Output the (X, Y) coordinate of the center of the cell containing the given text.  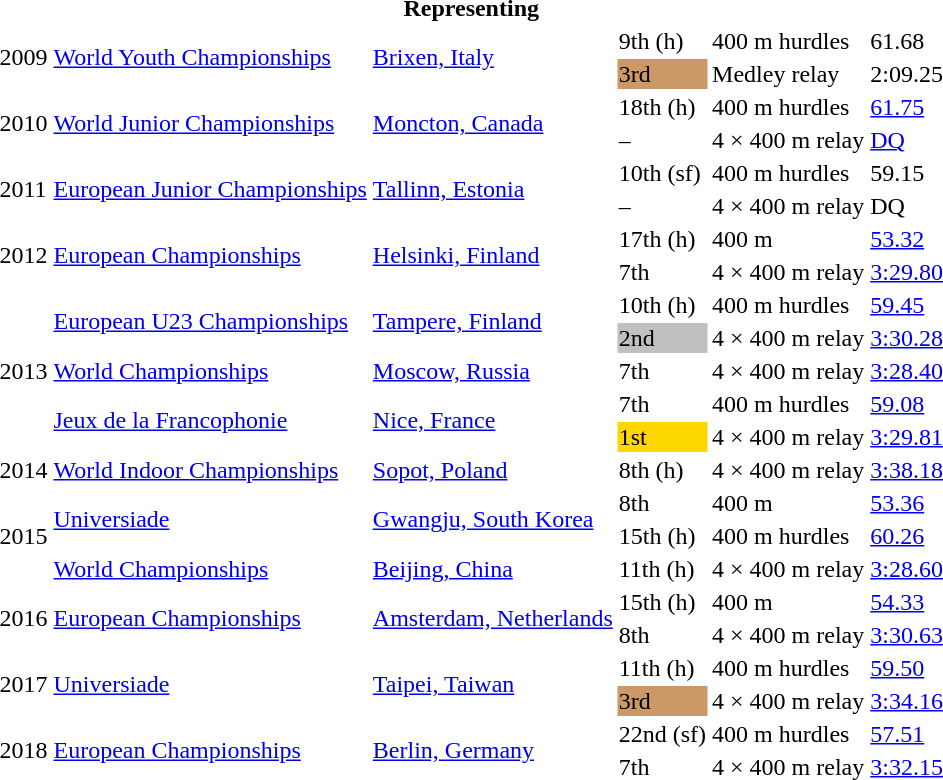
Tallinn, Estonia (492, 190)
Jeux de la Francophonie (210, 420)
World Junior Championships (210, 124)
Brixen, Italy (492, 58)
Moscow, Russia (492, 371)
Sopot, Poland (492, 470)
Amsterdam, Netherlands (492, 618)
Moncton, Canada (492, 124)
9th (h) (662, 41)
18th (h) (662, 107)
World Youth Championships (210, 58)
2nd (662, 338)
Beijing, China (492, 569)
Medley relay (788, 74)
8th (h) (662, 470)
Tampere, Finland (492, 322)
European Junior Championships (210, 190)
10th (h) (662, 305)
17th (h) (662, 239)
Gwangju, South Korea (492, 520)
European U23 Championships (210, 322)
Helsinki, Finland (492, 256)
Taipei, Taiwan (492, 684)
1st (662, 437)
World Indoor Championships (210, 470)
10th (sf) (662, 173)
22nd (sf) (662, 734)
Nice, France (492, 420)
